Find where the given text appears and provide that cell's center as (x, y) coordinate. 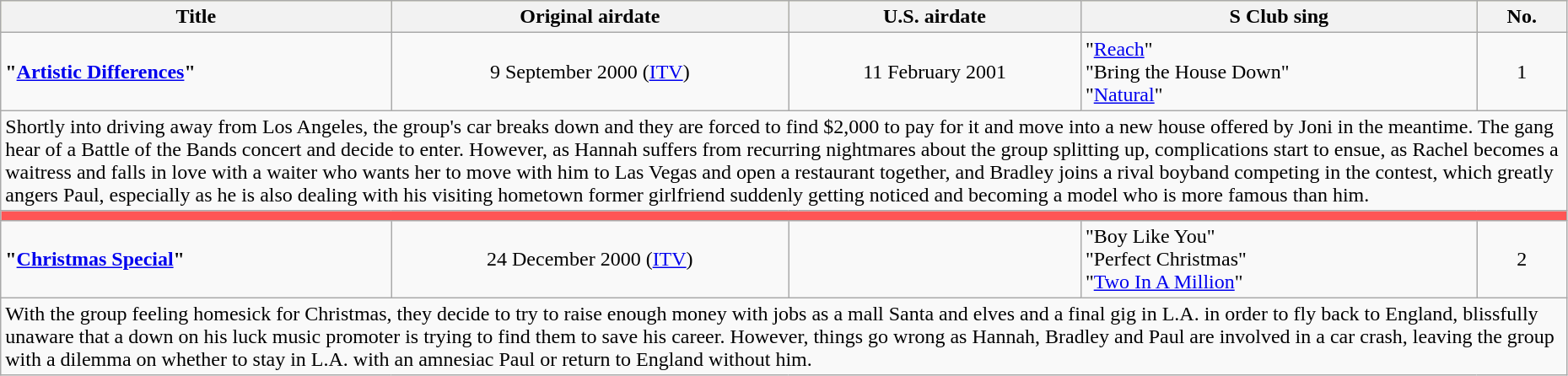
11 February 2001 (935, 72)
"Reach""Bring the House Down""Natural" (1279, 72)
Title (196, 17)
Original airdate (590, 17)
1 (1522, 72)
24 December 2000 (ITV) (590, 259)
"Artistic Differences" (196, 72)
U.S. airdate (935, 17)
"Boy Like You""Perfect Christmas""Two In A Million" (1279, 259)
"Christmas Special" (196, 259)
2 (1522, 259)
No. (1522, 17)
S Club sing (1279, 17)
9 September 2000 (ITV) (590, 72)
